Identify which cell holds the provided text, then report its [x, y] central coordinate. 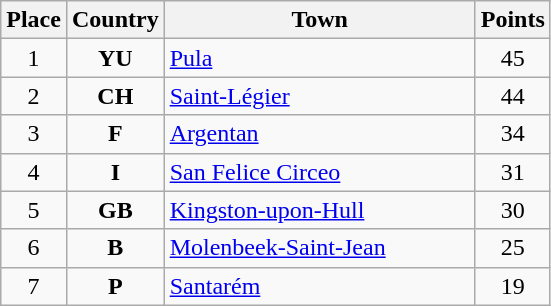
5 [34, 210]
GB [115, 210]
6 [34, 248]
P [115, 286]
Saint-Légier [320, 96]
Points [512, 20]
4 [34, 172]
45 [512, 58]
25 [512, 248]
B [115, 248]
Santarém [320, 286]
19 [512, 286]
F [115, 134]
CH [115, 96]
44 [512, 96]
7 [34, 286]
I [115, 172]
1 [34, 58]
Argentan [320, 134]
Town [320, 20]
34 [512, 134]
YU [115, 58]
31 [512, 172]
2 [34, 96]
Place [34, 20]
30 [512, 210]
Molenbeek-Saint-Jean [320, 248]
Kingston-upon-Hull [320, 210]
3 [34, 134]
Country [115, 20]
Pula [320, 58]
San Felice Circeo [320, 172]
